Locate the cell with the specified text and output its (x, y) center coordinate. 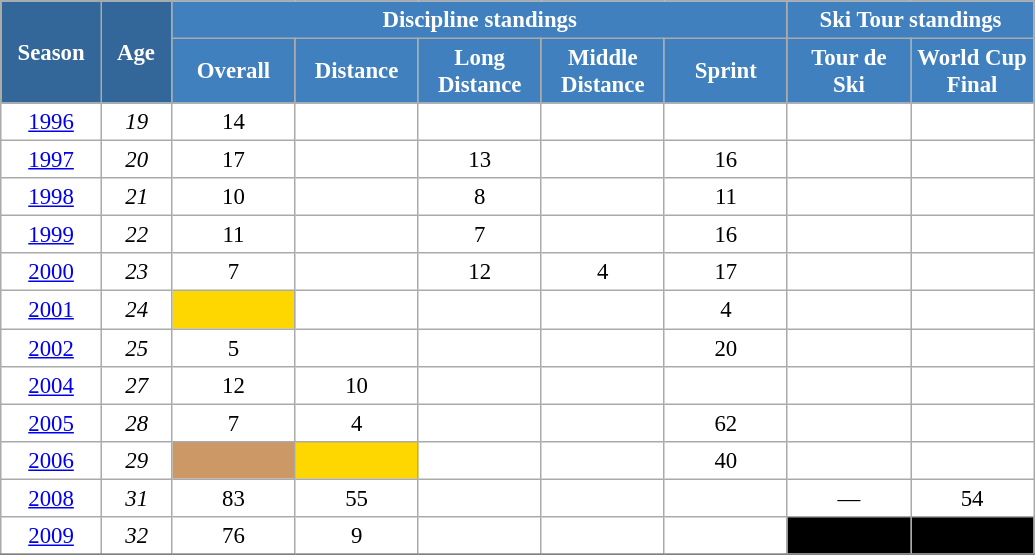
19 (136, 122)
13 (480, 160)
Sprint (726, 72)
1998 (52, 197)
40 (726, 460)
Overall (234, 72)
55 (356, 498)
Season (52, 52)
Distance (356, 72)
— (848, 498)
Middle Distance (602, 72)
2001 (52, 310)
27 (136, 385)
62 (726, 423)
1997 (52, 160)
2009 (52, 536)
Ski Tour standings (910, 20)
23 (136, 273)
5 (234, 348)
22 (136, 235)
24 (136, 310)
World CupFinal (972, 72)
9 (356, 536)
2005 (52, 423)
14 (234, 122)
28 (136, 423)
2006 (52, 460)
Tour deSki (848, 72)
Discipline standings (480, 20)
1996 (52, 122)
21 (136, 197)
76 (234, 536)
2008 (52, 498)
25 (136, 348)
2004 (52, 385)
32 (136, 536)
2000 (52, 273)
54 (972, 498)
Long Distance (480, 72)
2002 (52, 348)
Age (136, 52)
8 (480, 197)
83 (234, 498)
1999 (52, 235)
31 (136, 498)
29 (136, 460)
